Scan for the cell matching the given text and deliver its (x, y) coordinate at center. 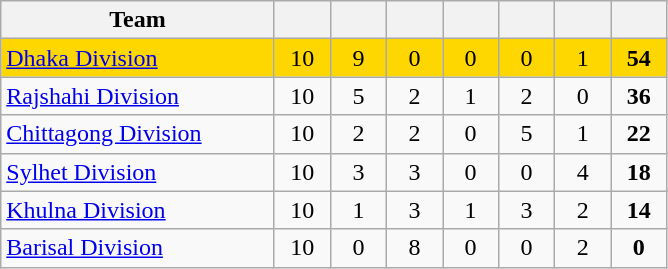
Team (138, 20)
22 (639, 134)
9 (358, 58)
8 (414, 248)
Khulna Division (138, 210)
Rajshahi Division (138, 96)
Barisal Division (138, 248)
54 (639, 58)
18 (639, 172)
Chittagong Division (138, 134)
14 (639, 210)
36 (639, 96)
Dhaka Division (138, 58)
Sylhet Division (138, 172)
4 (583, 172)
